Detect which cell encompasses the target text, then output its (x, y) center coordinate. 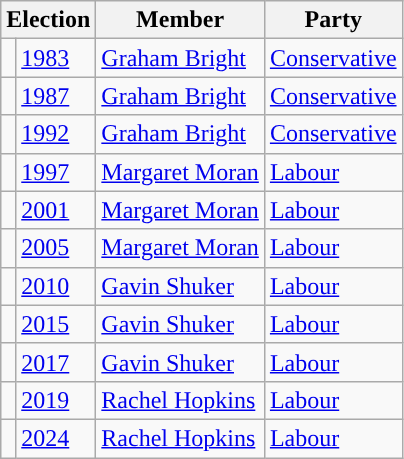
Election (48, 20)
2005 (56, 248)
2001 (56, 210)
Member (180, 20)
2010 (56, 286)
2024 (56, 438)
1997 (56, 172)
2017 (56, 362)
2015 (56, 324)
1992 (56, 134)
2019 (56, 400)
Party (333, 20)
1983 (56, 58)
1987 (56, 96)
